From the cell containing the given text, extract its center point as [x, y] coordinate. 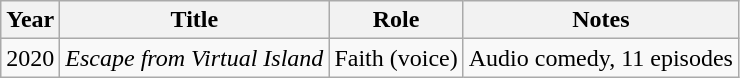
Escape from Virtual Island [194, 58]
Audio comedy, 11 episodes [600, 58]
Notes [600, 20]
Role [396, 20]
Title [194, 20]
Faith (voice) [396, 58]
2020 [30, 58]
Year [30, 20]
